Identify which cell holds the provided text, then report its [x, y] central coordinate. 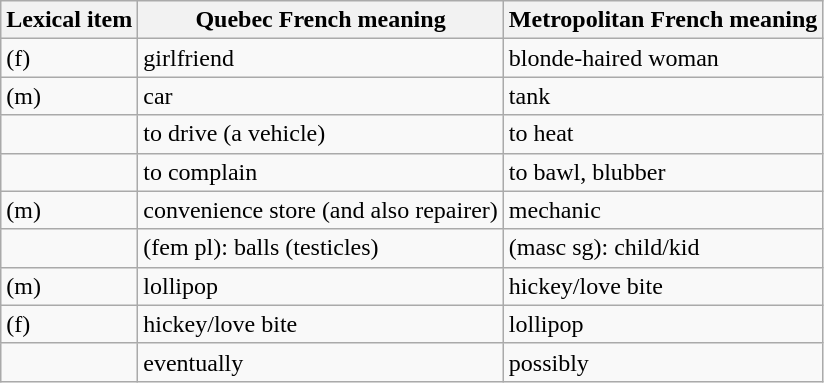
blonde-haired woman [663, 58]
possibly [663, 362]
Lexical item [70, 20]
(masc sg): child/kid [663, 248]
to bawl, blubber [663, 172]
to complain [321, 172]
eventually [321, 362]
Quebec French meaning [321, 20]
tank [663, 96]
Metropolitan French meaning [663, 20]
girlfriend [321, 58]
to heat [663, 134]
car [321, 96]
(fem pl): balls (testicles) [321, 248]
to drive (a vehicle) [321, 134]
convenience store (and also repairer) [321, 210]
mechanic [663, 210]
